Find where the given text appears and provide that cell's center as [X, Y] coordinate. 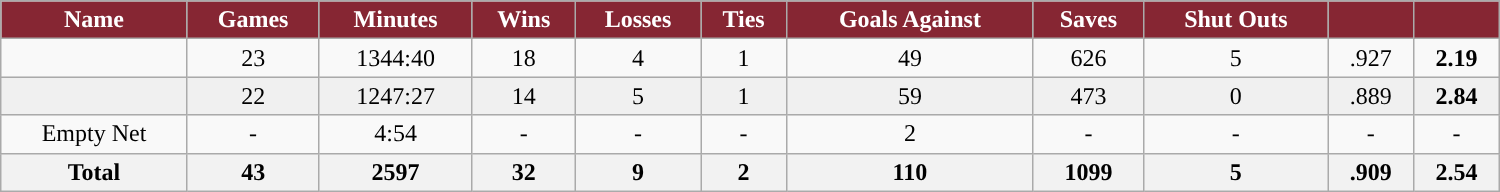
22 [253, 96]
14 [524, 96]
626 [1088, 58]
Saves [1088, 20]
Ties [744, 20]
9 [638, 172]
473 [1088, 96]
32 [524, 172]
Empty Net [94, 134]
.927 [1371, 58]
23 [253, 58]
4 [638, 58]
Total [94, 172]
2.84 [1457, 96]
110 [910, 172]
1247:27 [396, 96]
4:54 [396, 134]
1344:40 [396, 58]
2.19 [1457, 58]
Shut Outs [1236, 20]
Name [94, 20]
2597 [396, 172]
Minutes [396, 20]
49 [910, 58]
43 [253, 172]
0 [1236, 96]
59 [910, 96]
Wins [524, 20]
.909 [1371, 172]
Goals Against [910, 20]
18 [524, 58]
1099 [1088, 172]
Games [253, 20]
.889 [1371, 96]
2.54 [1457, 172]
Losses [638, 20]
